Search for the cell housing the specified text and yield its (X, Y) center coordinate. 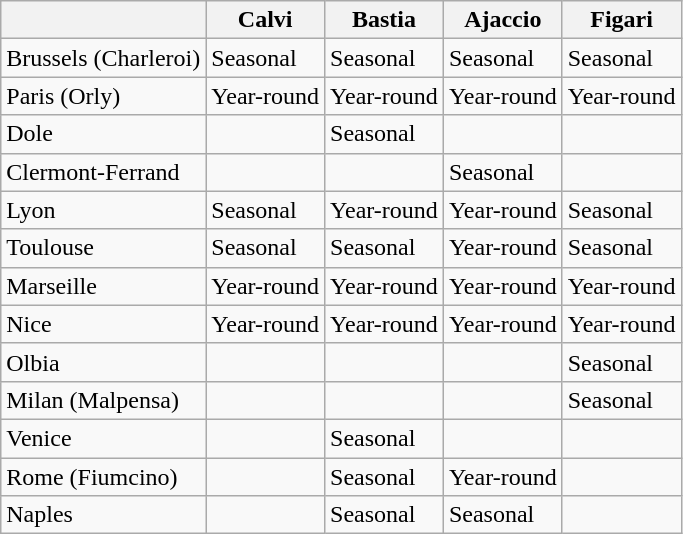
Naples (104, 515)
Venice (104, 438)
Brussels (Charleroi) (104, 58)
Figari (622, 20)
Dole (104, 134)
Marseille (104, 286)
Paris (Orly) (104, 96)
Calvi (266, 20)
Olbia (104, 362)
Milan (Malpensa) (104, 400)
Rome (Fiumcino) (104, 477)
Nice (104, 324)
Toulouse (104, 248)
Bastia (384, 20)
Lyon (104, 210)
Clermont-Ferrand (104, 172)
Ajaccio (502, 20)
